Extract the [x, y] coordinate from the center of the cell holding the provided text.  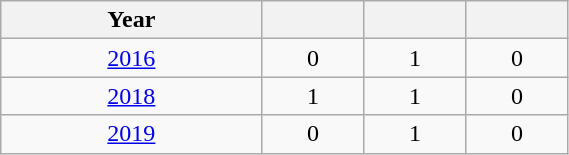
2019 [132, 134]
Year [132, 20]
2016 [132, 58]
2018 [132, 96]
